Search for the cell housing the specified text and yield its [x, y] center coordinate. 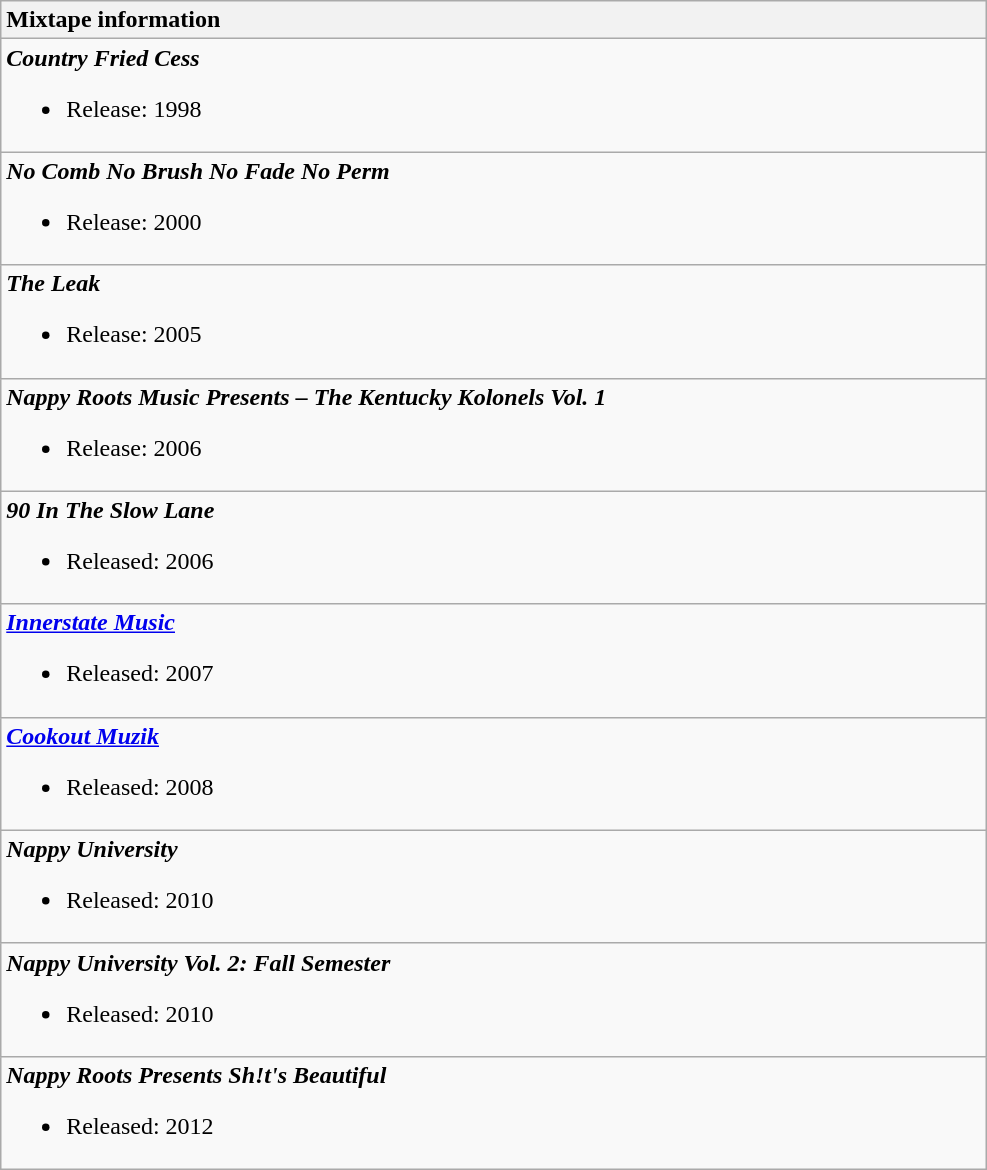
Nappy UniversityReleased: 2010 [494, 886]
Cookout MuzikReleased: 2008 [494, 774]
Innerstate MusicReleased: 2007 [494, 660]
No Comb No Brush No Fade No PermRelease: 2000 [494, 208]
Mixtape information [494, 20]
Nappy Roots Presents Sh!t's BeautifulReleased: 2012 [494, 1112]
Country Fried CessRelease: 1998 [494, 96]
The LeakRelease: 2005 [494, 322]
Nappy University Vol. 2: Fall SemesterReleased: 2010 [494, 1000]
90 In The Slow LaneReleased: 2006 [494, 548]
Nappy Roots Music Presents – The Kentucky Kolonels Vol. 1Release: 2006 [494, 434]
